Output the [x, y] coordinate of the center of the cell containing the given text.  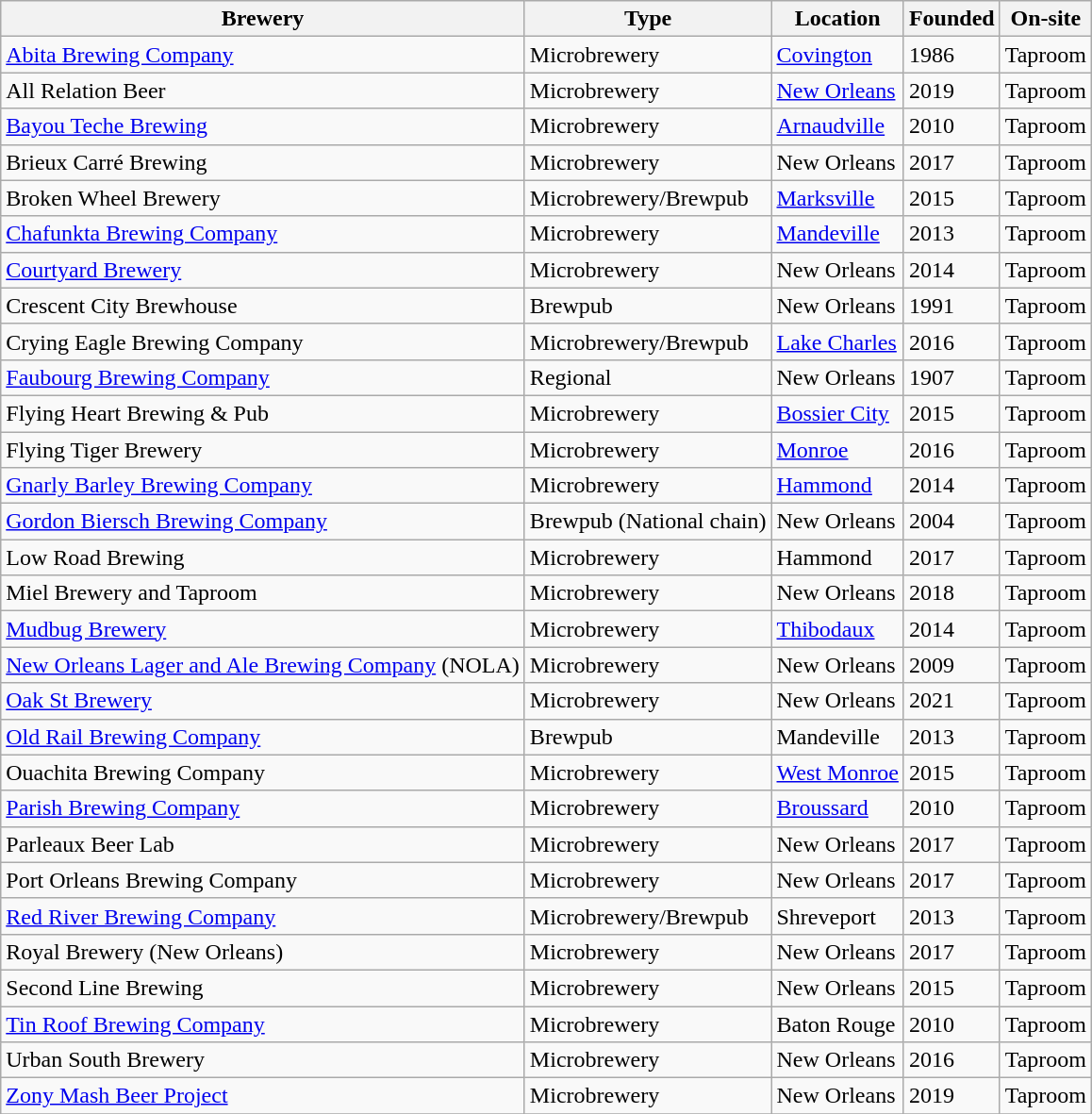
Parleaux Beer Lab [263, 844]
Tin Roof Brewing Company [263, 1023]
Broken Wheel Brewery [263, 198]
Miel Brewery and Taproom [263, 593]
Location [837, 19]
1991 [951, 306]
2021 [951, 701]
Broussard [837, 808]
All Relation Beer [263, 91]
Crescent City Brewhouse [263, 306]
Second Line Brewing [263, 988]
Founded [951, 19]
Bossier City [837, 413]
Bayou Teche Brewing [263, 126]
Courtyard Brewery [263, 270]
Lake Charles [837, 341]
Brieux Carré Brewing [263, 162]
Type [648, 19]
2004 [951, 522]
Baton Rouge [837, 1023]
Brewpub (National chain) [648, 522]
West Monroe [837, 773]
Zony Mash Beer Project [263, 1096]
1907 [951, 377]
On-site [1045, 19]
Low Road Brewing [263, 557]
Urban South Brewery [263, 1060]
Thibodaux [837, 629]
Brewery [263, 19]
2018 [951, 593]
Faubourg Brewing Company [263, 377]
Chafunkta Brewing Company [263, 234]
Gordon Biersch Brewing Company [263, 522]
Covington [837, 55]
New Orleans Lager and Ale Brewing Company (NOLA) [263, 665]
Arnaudville [837, 126]
Monroe [837, 450]
Abita Brewing Company [263, 55]
Flying Tiger Brewery [263, 450]
2009 [951, 665]
Flying Heart Brewing & Pub [263, 413]
Ouachita Brewing Company [263, 773]
Red River Brewing Company [263, 916]
Royal Brewery (New Orleans) [263, 952]
Crying Eagle Brewing Company [263, 341]
Marksville [837, 198]
Gnarly Barley Brewing Company [263, 486]
Oak St Brewery [263, 701]
Shreveport [837, 916]
Port Orleans Brewing Company [263, 880]
1986 [951, 55]
Mudbug Brewery [263, 629]
Regional [648, 377]
Parish Brewing Company [263, 808]
Old Rail Brewing Company [263, 737]
